Detect which cell encompasses the target text, then output its (X, Y) center coordinate. 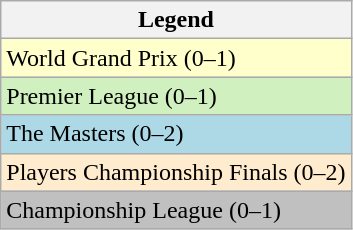
Premier League (0–1) (176, 96)
Legend (176, 20)
Championship League (0–1) (176, 210)
The Masters (0–2) (176, 134)
World Grand Prix (0–1) (176, 58)
Players Championship Finals (0–2) (176, 172)
